Identify which cell holds the provided text, then report its [x, y] central coordinate. 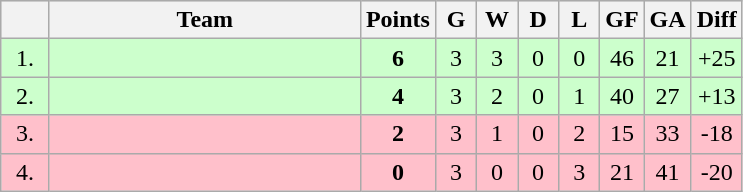
-18 [716, 134]
15 [622, 134]
2. [26, 96]
4. [26, 172]
L [580, 20]
-20 [716, 172]
4 [398, 96]
3. [26, 134]
G [456, 20]
27 [668, 96]
D [538, 20]
GA [668, 20]
1. [26, 58]
33 [668, 134]
+13 [716, 96]
W [498, 20]
+25 [716, 58]
Points [398, 20]
40 [622, 96]
Team [204, 20]
41 [668, 172]
GF [622, 20]
6 [398, 58]
46 [622, 58]
Diff [716, 20]
